For the text-containing cell, return its midpoint in [x, y] coordinate format. 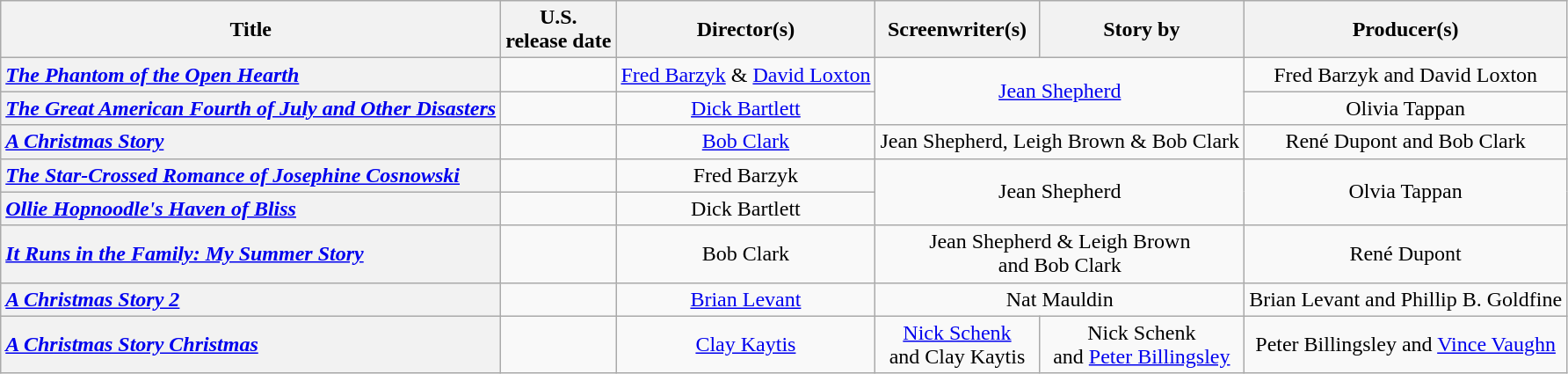
Olvia Tappan [1406, 192]
The Star-Crossed Romance of Josephine Cosnowski [251, 175]
Clay Kaytis [745, 345]
The Phantom of the Open Hearth [251, 75]
A Christmas Story Christmas [251, 345]
A Christmas Story [251, 142]
Nick Schenk and Peter Billingsley [1142, 345]
Nat Mauldin [1060, 299]
Screenwriter(s) [957, 30]
Ollie Hopnoodle's Haven of Bliss [251, 209]
Producer(s) [1406, 30]
Jean Shepherd, Leigh Brown & Bob Clark [1060, 142]
The Great American Fourth of July and Other Disasters [251, 108]
Director(s) [745, 30]
U.S. release date [559, 30]
Jean Shepherd & Leigh Brown and Bob Clark [1060, 253]
Olivia Tappan [1406, 108]
Brian Levant and Phillip B. Goldfine [1406, 299]
Title [251, 30]
Fred Barzyk [745, 175]
Fred Barzyk and David Loxton [1406, 75]
Story by [1142, 30]
René Dupont [1406, 253]
Brian Levant [745, 299]
It Runs in the Family: My Summer Story [251, 253]
Fred Barzyk & David Loxton [745, 75]
René Dupont and Bob Clark [1406, 142]
A Christmas Story 2 [251, 299]
Peter Billingsley and Vince Vaughn [1406, 345]
Nick Schenk and Clay Kaytis [957, 345]
